Detect which cell encompasses the target text, then output its [x, y] center coordinate. 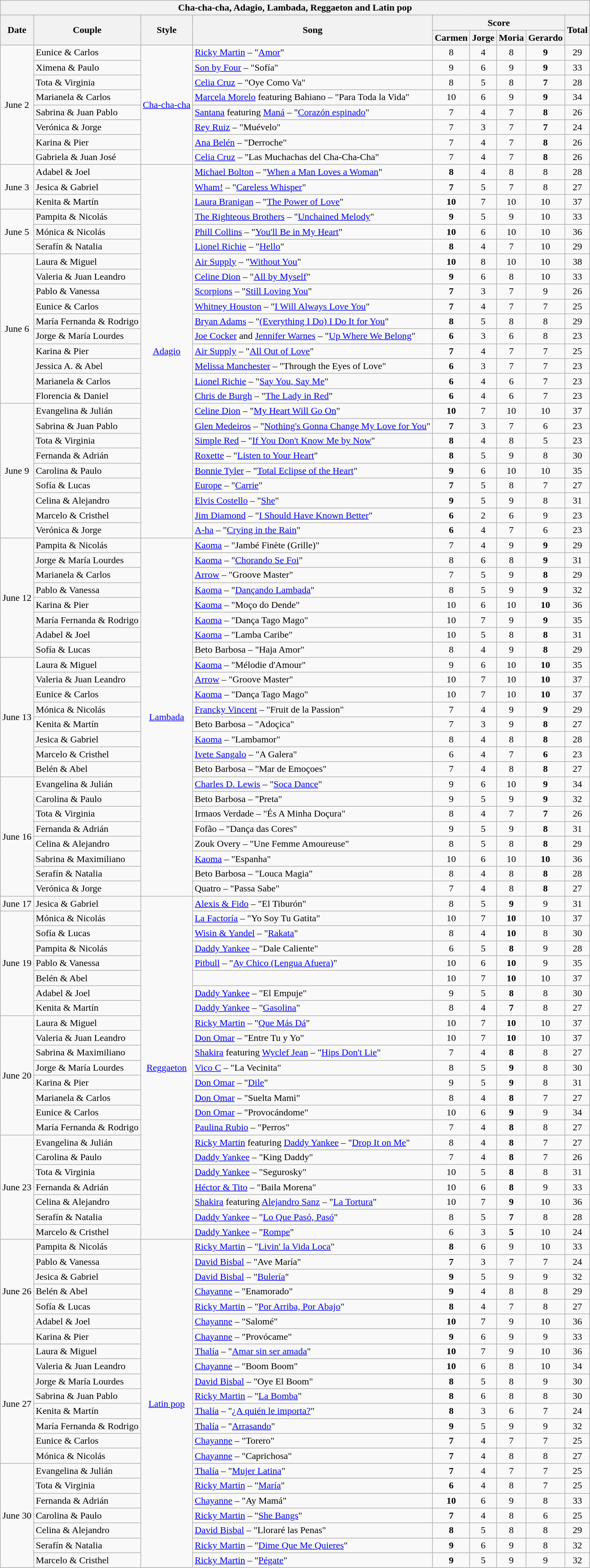
Celia Cruz – "Las Muchachas del Cha-Cha-Cha" [312, 157]
Gabriela & Juan José [87, 157]
Michael Bolton – "When a Man Loves a Woman" [312, 172]
Kaoma – "Dançando Lambada" [312, 590]
A-ha – "Crying in the Rain" [312, 530]
Don Omar – "Provocándome" [312, 1112]
Ximena & Paulo [87, 67]
Irmaos Verdade – "És A Minha Doçura" [312, 814]
Paulina Rubio – "Perros" [312, 1127]
Latin pop [167, 1403]
Son by Four – "Sofía" [312, 67]
Vico C – "La Vecinita" [312, 1068]
David Bisbal – "Lloraré las Penas" [312, 1530]
Shakira featuring Alejandro Sanz – "La Tortura" [312, 1202]
Marcela Morelo featuring Bahiano – "Para Toda la Vida" [312, 97]
June 26 [17, 1292]
Chayanne – "Caprichosa" [312, 1456]
Couple [87, 30]
Ricky Martin – "Amor" [312, 53]
Chayanne – "Provócame" [312, 1336]
Shakira featuring Wyclef Jean – "Hips Don't Lie" [312, 1053]
Moria [511, 38]
Kaoma – "Chorando Se Foi" [312, 560]
Ricky Martin featuring Daddy Yankee – "Drop It on Me" [312, 1142]
Melissa Manchester – "Through the Eyes of Love" [312, 366]
Roxette – "Listen to Your Heart" [312, 456]
Chayanne – "Salomé" [312, 1321]
Jim Diamond – "I Should Have Known Better" [312, 515]
Ricky Martin – "Pégate" [312, 1560]
Beto Barbosa – "Haja Amor" [312, 649]
Ricky Martin – "Dime Que Me Quieres" [312, 1545]
Daddy Yankee – "El Empuje" [312, 993]
June 6 [17, 329]
David Bisbal – "Bulería" [312, 1277]
June 16 [17, 836]
Florencia & Daniel [87, 396]
Ricky Martin – "Livin' la Vida Loca" [312, 1247]
Fofão – "Dança das Cores" [312, 829]
Lionel Richie – "Say You, Say Me" [312, 381]
Gerardo [546, 38]
Kaoma – "Jambé Finète (Grille)" [312, 545]
The Righteous Brothers – "Unchained Melody" [312, 217]
Laura Branigan – "The Power of Love" [312, 202]
Beto Barbosa – "Louca Magia" [312, 873]
Kaoma – "Lambamor" [312, 739]
Daddy Yankee – "Segurosky" [312, 1172]
Celia Cruz – "Oye Como Va" [312, 82]
Total [577, 30]
Don Omar – "Entre Tu y Yo" [312, 1038]
Chris de Burgh – "The Lady in Red" [312, 396]
June 9 [17, 471]
Daddy Yankee – "King Daddy" [312, 1157]
Chayanne – "Ay Mamá" [312, 1501]
Daddy Yankee – "Dale Caliente" [312, 948]
Elvis Costello – "She" [312, 500]
June 30 [17, 1515]
2 [483, 515]
Thalía – "Arrasando" [312, 1426]
Kaoma – "Espanha" [312, 859]
Santana featuring Maná – "Corazón espinado" [312, 112]
Daddy Yankee – "Rompe" [312, 1232]
Ricky Martin – "Por Arriba, Por Abajo" [312, 1306]
Beto Barbosa – "Preta" [312, 799]
June 5 [17, 232]
Scorpions – "Still Loving You" [312, 291]
Cha-cha-cha [167, 105]
June 27 [17, 1403]
David Bisbal – "Oye El Boom" [312, 1381]
Bryan Adams – "(Everything I Do) I Do It for You" [312, 321]
Lambada [167, 717]
Glen Medeiros – "Nothing's Gonna Change My Love for You" [312, 426]
Beto Barbosa – "Mar de Emoçoes" [312, 769]
Adagio [167, 351]
Pitbull – "Ay Chico (Lengua Afuera)" [312, 963]
Ricky Martin – "La Bomba" [312, 1396]
June 12 [17, 597]
Jessica A. & Abel [87, 366]
Wisin & Yandel – "Rakata" [312, 933]
Héctor & Tito – "Baila Morena" [312, 1187]
Air Supply – "All Out of Love" [312, 351]
Chayanne – "Torero" [312, 1441]
Don Omar – "Suelta Mami" [312, 1097]
June 3 [17, 187]
Simple Red – "If You Don't Know Me by Now" [312, 441]
Phill Collins – "You'll Be in My Heart" [312, 232]
Francky Vincent – "Fruit de la Passion" [312, 709]
Date [17, 30]
Ricky Martin – "Que Más Dá" [312, 1023]
Style [167, 30]
Charles D. Lewis – "Soca Dance" [312, 784]
Kaoma – "Mélodie d'Amour" [312, 665]
38 [577, 262]
Score [499, 23]
Air Supply – "Without You" [312, 262]
Ricky Martin – "María" [312, 1486]
Thalía – "Amar sin ser amada" [312, 1351]
Carmen [451, 38]
Kaoma – "Moço do Dende" [312, 605]
Wham! – "Careless Whisper" [312, 187]
Alexis & Fido – "El Tiburón" [312, 903]
Song [312, 30]
June 20 [17, 1075]
Ana Belén – "Derroche" [312, 142]
Thalía – "Mujer Latina" [312, 1471]
Ivete Sangalo – "A Galera" [312, 754]
Celine Dion – "My Heart Will Go On" [312, 411]
Celine Dion – "All by Myself" [312, 276]
Quatro – "Passa Sabe" [312, 888]
Whitney Houston – "I Will Always Love You" [312, 306]
Bonnie Tyler – "Total Eclipse of the Heart" [312, 471]
Europe – "Carrie" [312, 486]
Cha-cha-cha, Adagio, Lambada, Reggaeton and Latin pop [295, 8]
Joe Cocker and Jennifer Warnes – "Up Where We Belong" [312, 336]
June 17 [17, 903]
June 19 [17, 963]
David Bisbal – "Ave María" [312, 1262]
Reggaeton [167, 1068]
June 2 [17, 105]
Rey Ruiz – "Muévelo" [312, 127]
Jorge [483, 38]
June 13 [17, 717]
La Factoría – "Yo Soy Tu Gatita" [312, 919]
Chayanne – "Boom Boom" [312, 1366]
Chayanne – "Enamorado" [312, 1292]
Zouk Overy – "Une Femme Amoureuse" [312, 844]
Don Omar – "Dile" [312, 1082]
Daddy Yankee – "Lo Que Pasó, Pasó" [312, 1217]
Daddy Yankee – "Gasolina" [312, 1008]
Beto Barbosa – "Adoçica" [312, 724]
Ricky Martin – "She Bangs" [312, 1515]
Thalía – "¿A quién le importa?" [312, 1411]
Kaoma – "Lamba Caribe" [312, 635]
June 23 [17, 1187]
Lionel Richie – "Hello" [312, 247]
